Pinpoint the cell where the given text exists, returning its [X, Y] midpoint coordinate. 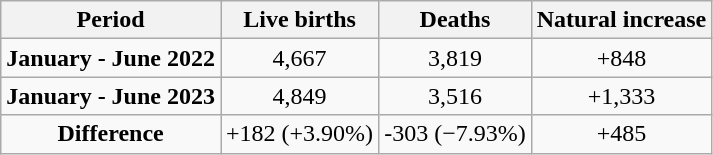
Period [111, 20]
Deaths [456, 20]
4,667 [299, 58]
4,849 [299, 96]
3,819 [456, 58]
+848 [622, 58]
3,516 [456, 96]
+485 [622, 134]
-303 (−7.93%) [456, 134]
Natural increase [622, 20]
Difference [111, 134]
+182 (+3.90%) [299, 134]
Live births [299, 20]
January - June 2022 [111, 58]
+1,333 [622, 96]
January - June 2023 [111, 96]
